Capture the cell that displays the provided text and extract its [x, y] central coordinate. 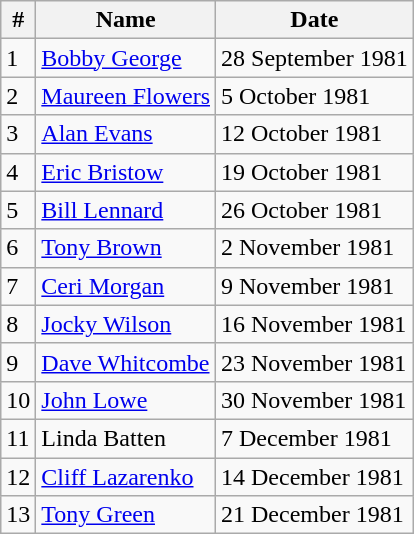
8 [18, 324]
12 [18, 477]
Dave Whitcombe [126, 362]
12 October 1981 [315, 134]
Cliff Lazarenko [126, 477]
11 [18, 438]
26 October 1981 [315, 210]
Bobby George [126, 58]
21 December 1981 [315, 515]
Alan Evans [126, 134]
14 December 1981 [315, 477]
7 [18, 286]
13 [18, 515]
Linda Batten [126, 438]
6 [18, 248]
Eric Bristow [126, 172]
Tony Brown [126, 248]
28 September 1981 [315, 58]
30 November 1981 [315, 400]
2 November 1981 [315, 248]
16 November 1981 [315, 324]
5 [18, 210]
4 [18, 172]
Jocky Wilson [126, 324]
9 [18, 362]
9 November 1981 [315, 286]
2 [18, 96]
Name [126, 20]
23 November 1981 [315, 362]
19 October 1981 [315, 172]
3 [18, 134]
# [18, 20]
5 October 1981 [315, 96]
John Lowe [126, 400]
Maureen Flowers [126, 96]
10 [18, 400]
1 [18, 58]
Tony Green [126, 515]
Date [315, 20]
7 December 1981 [315, 438]
Bill Lennard [126, 210]
Ceri Morgan [126, 286]
